Capture the cell that displays the provided text and extract its (x, y) central coordinate. 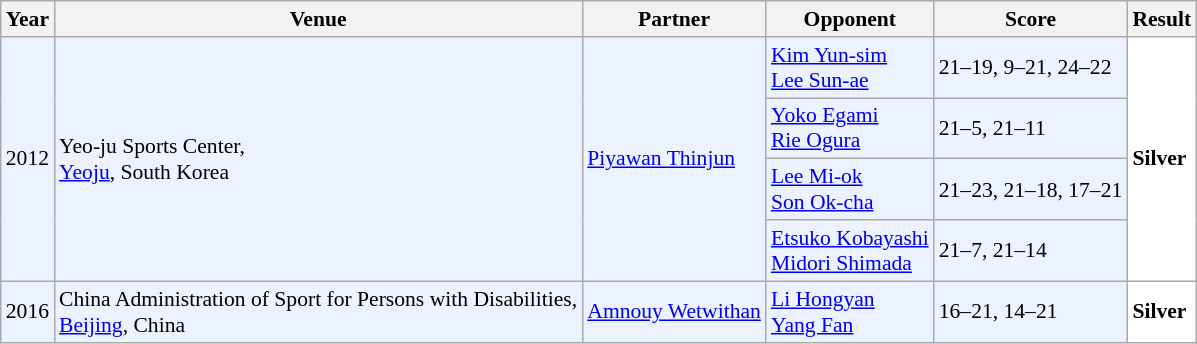
Yeo-ju Sports Center,Yeoju, South Korea (318, 159)
Piyawan Thinjun (674, 159)
Opponent (850, 19)
Score (1031, 19)
2012 (28, 159)
Amnouy Wetwithan (674, 312)
Li Hongyan Yang Fan (850, 312)
Result (1162, 19)
2016 (28, 312)
Venue (318, 19)
Partner (674, 19)
Kim Yun-sim Lee Sun-ae (850, 68)
21–5, 21–11 (1031, 128)
Year (28, 19)
China Administration of Sport for Persons with Disabilities,Beijing, China (318, 312)
Etsuko Kobayashi Midori Shimada (850, 250)
16–21, 14–21 (1031, 312)
Lee Mi-ok Son Ok-cha (850, 190)
21–19, 9–21, 24–22 (1031, 68)
Yoko Egami Rie Ogura (850, 128)
21–23, 21–18, 17–21 (1031, 190)
21–7, 21–14 (1031, 250)
